Capture the cell that displays the provided text and extract its (x, y) central coordinate. 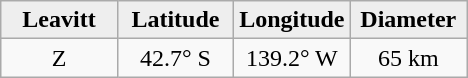
Z (59, 58)
Latitude (175, 20)
Diameter (408, 20)
Longitude (292, 20)
65 km (408, 58)
42.7° S (175, 58)
139.2° W (292, 58)
Leavitt (59, 20)
